Output the [X, Y] coordinate of the center of the cell containing the given text.  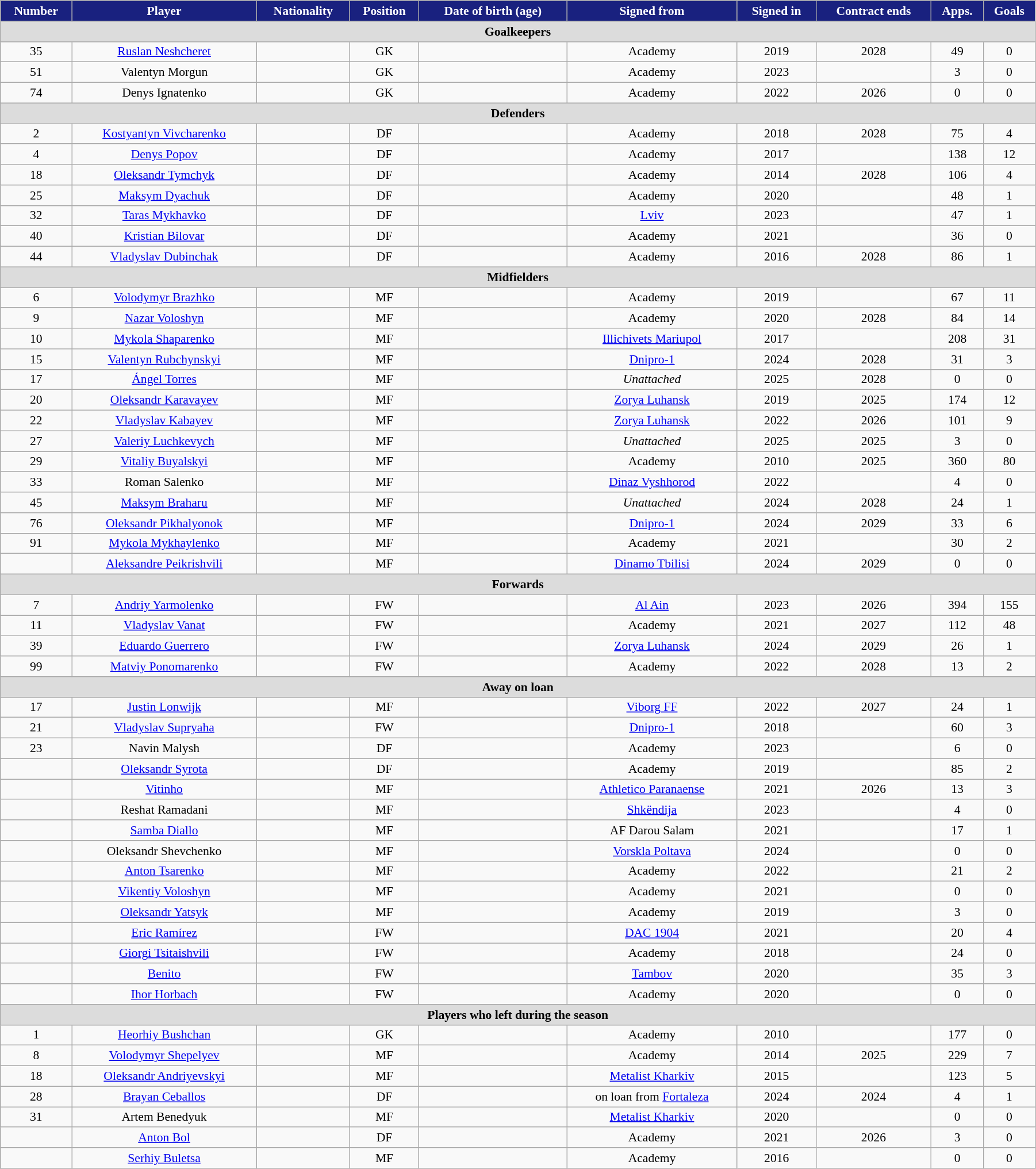
Ihor Horbach [164, 994]
Vikentiy Voloshyn [164, 892]
Dinamo Tbilisi [652, 564]
15 [36, 359]
Nationality [303, 11]
Benito [164, 974]
Goals [1009, 11]
84 [958, 319]
Valentyn Rubchynskyi [164, 359]
14 [1009, 319]
Oleksandr Yatsyk [164, 913]
Oleksandr Pikhalyonok [164, 523]
208 [958, 339]
75 [958, 134]
Aleksandre Peikrishvili [164, 564]
Kristian Bilovar [164, 236]
Reshat Ramadani [164, 810]
Volodymyr Brazhko [164, 298]
91 [36, 543]
36 [958, 236]
Date of birth (age) [493, 11]
Oleksandr Shevchenko [164, 851]
Kostyantyn Vivcharenko [164, 134]
Artem Benedyuk [164, 1117]
Denys Popov [164, 155]
32 [36, 216]
112 [958, 626]
45 [36, 503]
51 [36, 72]
Shkëndija [652, 810]
27 [36, 441]
Oleksandr Karavayev [164, 400]
Oleksandr Tymchyk [164, 175]
Oleksandr Syrota [164, 769]
26 [958, 646]
Contract ends [873, 11]
Ángel Torres [164, 380]
Eric Ramírez [164, 933]
Vitinho [164, 789]
80 [1009, 462]
25 [36, 196]
28 [36, 1097]
Valentyn Morgun [164, 72]
22 [36, 421]
76 [36, 523]
Eduardo Guerrero [164, 646]
Signed from [652, 11]
Mykola Mykhaylenko [164, 543]
DAC 1904 [652, 933]
47 [958, 216]
49 [958, 52]
Justin Lonwijk [164, 707]
Serhiy Buletsa [164, 1158]
Al Ain [652, 605]
AF Darou Salam [652, 830]
8 [36, 1056]
67 [958, 298]
Goalkeepers [518, 32]
360 [958, 462]
Vladyslav Kabayev [164, 421]
Samba Diallo [164, 830]
155 [1009, 605]
Dinaz Vyshhorod [652, 482]
Taras Mykhavko [164, 216]
39 [36, 646]
Forwards [518, 585]
Maksym Braharu [164, 503]
Number [36, 11]
394 [958, 605]
Athletico Paranaense [652, 789]
Vladyslav Dubinchak [164, 257]
Vorskla Poltava [652, 851]
30 [958, 543]
Player [164, 11]
174 [958, 400]
Lviv [652, 216]
Tambov [652, 974]
2015 [776, 1076]
Anton Bol [164, 1138]
Viborg FF [652, 707]
Giorgi Tsitaishvili [164, 953]
85 [958, 769]
Matviy Ponomarenko [164, 666]
23 [36, 749]
Midfielders [518, 277]
101 [958, 421]
40 [36, 236]
Mykola Shaparenko [164, 339]
Ruslan Neshcheret [164, 52]
Valeriy Luchkevych [164, 441]
Navin Malysh [164, 749]
29 [36, 462]
106 [958, 175]
Roman Salenko [164, 482]
229 [958, 1056]
Vladyslav Supryaha [164, 728]
123 [958, 1076]
Players who left during the season [518, 1015]
Brayan Ceballos [164, 1097]
Signed in [776, 11]
Apps. [958, 11]
177 [958, 1035]
Illichivets Mariupol [652, 339]
Denys Ignatenko [164, 93]
Andriy Yarmolenko [164, 605]
Oleksandr Andriyevskyi [164, 1076]
Vitaliy Buyalskyi [164, 462]
74 [36, 93]
Nazar Voloshyn [164, 319]
10 [36, 339]
99 [36, 666]
Defenders [518, 113]
138 [958, 155]
86 [958, 257]
60 [958, 728]
Away on loan [518, 687]
Anton Tsarenko [164, 871]
on loan from Fortaleza [652, 1097]
Volodymyr Shepelyev [164, 1056]
Position [384, 11]
5 [1009, 1076]
Heorhiy Bushchan [164, 1035]
44 [36, 257]
Vladyslav Vanat [164, 626]
Maksym Dyachuk [164, 196]
